Search for the cell housing the specified text and yield its (x, y) center coordinate. 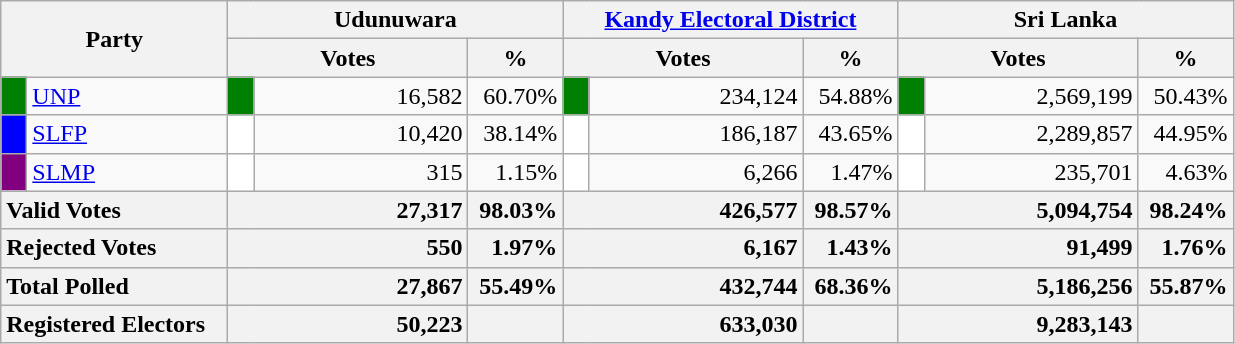
9,283,143 (1018, 324)
550 (348, 248)
55.87% (1186, 286)
27,867 (348, 286)
Registered Electors (114, 324)
1.15% (516, 172)
Udunuwara (396, 20)
98.03% (516, 210)
38.14% (516, 134)
98.24% (1186, 210)
50.43% (1186, 96)
432,744 (683, 286)
1.47% (850, 172)
10,420 (361, 134)
633,030 (683, 324)
5,094,754 (1018, 210)
235,701 (1031, 172)
54.88% (850, 96)
44.95% (1186, 134)
2,289,857 (1031, 134)
UNP (128, 96)
50,223 (348, 324)
426,577 (683, 210)
SLMP (128, 172)
68.36% (850, 286)
315 (361, 172)
186,187 (696, 134)
Total Polled (114, 286)
SLFP (128, 134)
60.70% (516, 96)
98.57% (850, 210)
91,499 (1018, 248)
1.43% (850, 248)
Sri Lanka (1066, 20)
55.49% (516, 286)
16,582 (361, 96)
27,317 (348, 210)
Party (114, 39)
2,569,199 (1031, 96)
Valid Votes (114, 210)
4.63% (1186, 172)
Rejected Votes (114, 248)
6,167 (683, 248)
1.76% (1186, 248)
Kandy Electoral District (730, 20)
43.65% (850, 134)
1.97% (516, 248)
5,186,256 (1018, 286)
6,266 (696, 172)
234,124 (696, 96)
